Pinpoint the cell where the given text exists, returning its (X, Y) midpoint coordinate. 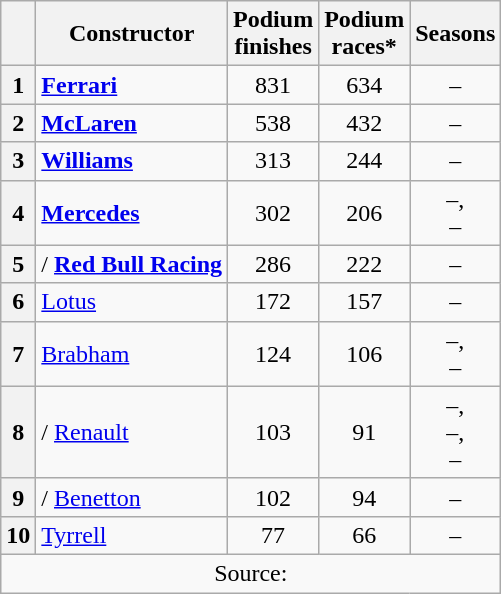
Source: (251, 573)
3 (18, 161)
Tyrrell (132, 535)
8 (18, 432)
9 (18, 497)
Williams (132, 161)
286 (274, 264)
77 (274, 535)
1 (18, 85)
6 (18, 302)
124 (274, 354)
Podiumfinishes (274, 34)
Constructor (132, 34)
634 (364, 85)
157 (364, 302)
66 (364, 535)
102 (274, 497)
Brabham (132, 354)
10 (18, 535)
Mercedes (132, 212)
244 (364, 161)
91 (364, 432)
Lotus (132, 302)
Podiumraces* (364, 34)
432 (364, 123)
206 (364, 212)
5 (18, 264)
–,–,– (456, 432)
/ Red Bull Racing (132, 264)
4 (18, 212)
313 (274, 161)
302 (274, 212)
172 (274, 302)
2 (18, 123)
/ Renault (132, 432)
538 (274, 123)
Ferrari (132, 85)
106 (364, 354)
831 (274, 85)
Seasons (456, 34)
103 (274, 432)
McLaren (132, 123)
94 (364, 497)
7 (18, 354)
222 (364, 264)
/ Benetton (132, 497)
